For the text-containing cell, return its midpoint in (x, y) coordinate format. 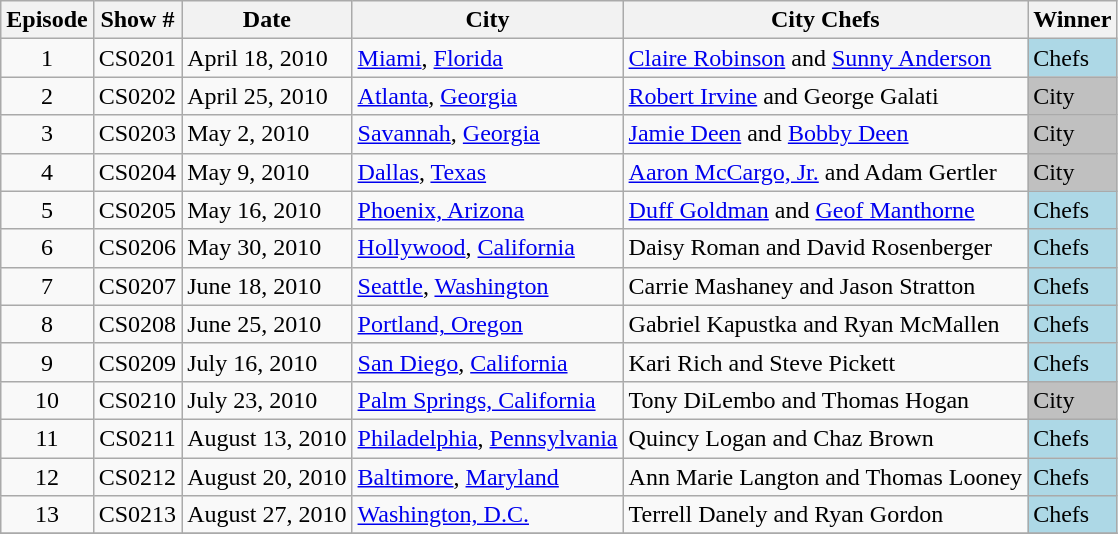
CS0201 (137, 58)
May 16, 2010 (267, 210)
Baltimore, Maryland (488, 477)
CS0206 (137, 248)
13 (47, 515)
CS0202 (137, 96)
CS0212 (137, 477)
Miami, Florida (488, 58)
Carrie Mashaney and Jason Stratton (826, 286)
May 30, 2010 (267, 248)
Portland, Oregon (488, 324)
April 18, 2010 (267, 58)
San Diego, California (488, 362)
August 13, 2010 (267, 438)
Duff Goldman and Geof Manthorne (826, 210)
Dallas, Texas (488, 172)
City Chefs (826, 20)
Kari Rich and Steve Pickett (826, 362)
Episode (47, 20)
1 (47, 58)
Phoenix, Arizona (488, 210)
Palm Springs, California (488, 400)
Aaron McCargo, Jr. and Adam Gertler (826, 172)
June 18, 2010 (267, 286)
Atlanta, Georgia (488, 96)
Claire Robinson and Sunny Anderson (826, 58)
August 20, 2010 (267, 477)
July 23, 2010 (267, 400)
Quincy Logan and Chaz Brown (826, 438)
Tony DiLembo and Thomas Hogan (826, 400)
Washington, D.C. (488, 515)
CS0211 (137, 438)
4 (47, 172)
April 25, 2010 (267, 96)
Hollywood, California (488, 248)
6 (47, 248)
Winner (1072, 20)
CS0204 (137, 172)
8 (47, 324)
CS0205 (137, 210)
Gabriel Kapustka and Ryan McMallen (826, 324)
CS0210 (137, 400)
May 9, 2010 (267, 172)
3 (47, 134)
Robert Irvine and George Galati (826, 96)
August 27, 2010 (267, 515)
CS0203 (137, 134)
11 (47, 438)
Jamie Deen and Bobby Deen (826, 134)
Show # (137, 20)
CS0207 (137, 286)
Terrell Danely and Ryan Gordon (826, 515)
2 (47, 96)
CS0208 (137, 324)
May 2, 2010 (267, 134)
9 (47, 362)
Date (267, 20)
10 (47, 400)
Ann Marie Langton and Thomas Looney (826, 477)
Philadelphia, Pennsylvania (488, 438)
7 (47, 286)
Daisy Roman and David Rosenberger (826, 248)
CS0213 (137, 515)
CS0209 (137, 362)
July 16, 2010 (267, 362)
Seattle, Washington (488, 286)
Savannah, Georgia (488, 134)
12 (47, 477)
5 (47, 210)
June 25, 2010 (267, 324)
